Return the (X, Y) coordinate for the center point of the cell that contains the specified text.  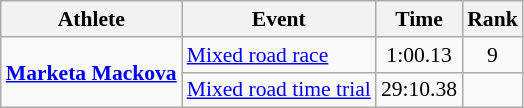
Time (419, 19)
Event (279, 19)
Athlete (92, 19)
Marketa Mackova (92, 72)
1:00.13 (419, 55)
Mixed road race (279, 55)
Mixed road time trial (279, 90)
29:10.38 (419, 90)
Rank (492, 19)
9 (492, 55)
